Detect which cell encompasses the target text, then output its (X, Y) center coordinate. 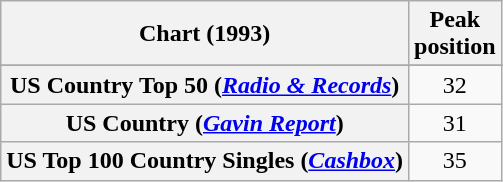
31 (455, 123)
US Top 100 Country Singles (Cashbox) (205, 161)
Peakposition (455, 34)
35 (455, 161)
US Country Top 50 (Radio & Records) (205, 85)
32 (455, 85)
Chart (1993) (205, 34)
US Country (Gavin Report) (205, 123)
